Determine the (X, Y) coordinate at the center of the cell enclosing the given text.  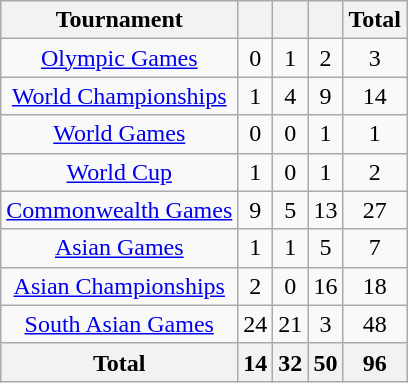
13 (326, 210)
Commonwealth Games (120, 210)
4 (290, 96)
48 (375, 324)
16 (326, 286)
96 (375, 362)
24 (256, 324)
South Asian Games (120, 324)
7 (375, 248)
Asian Games (120, 248)
50 (326, 362)
32 (290, 362)
World Games (120, 134)
18 (375, 286)
Tournament (120, 20)
21 (290, 324)
27 (375, 210)
Olympic Games (120, 58)
World Championships (120, 96)
World Cup (120, 172)
Asian Championships (120, 286)
